Output the (X, Y) coordinate of the center of the cell containing the given text.  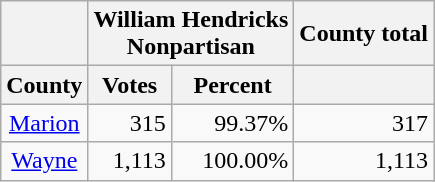
317 (364, 123)
Marion (44, 123)
County total (364, 34)
Percent (232, 85)
99.37% (232, 123)
100.00% (232, 161)
Wayne (44, 161)
County (44, 85)
Votes (130, 85)
William HendricksNonpartisan (191, 34)
315 (130, 123)
